For the text-containing cell, return its midpoint in [x, y] coordinate format. 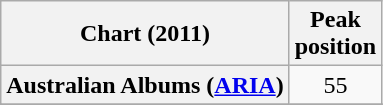
55 [335, 85]
Peakposition [335, 34]
Australian Albums (ARIA) [145, 85]
Chart (2011) [145, 34]
